Return the [x, y] coordinate for the center point of the cell that contains the specified text.  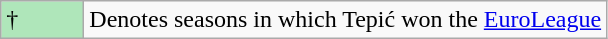
† [42, 20]
Denotes seasons in which Tepić won the EuroLeague [346, 20]
